Scan for the cell matching the given text and deliver its [x, y] coordinate at center. 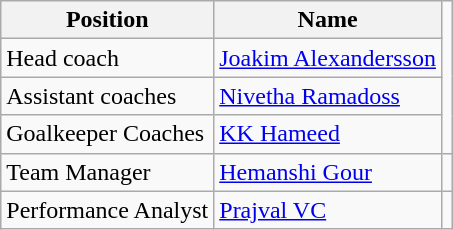
Joakim Alexandersson [328, 58]
Position [108, 20]
Goalkeeper Coaches [108, 134]
Prajval VC [328, 210]
Head coach [108, 58]
Assistant coaches [108, 96]
Name [328, 20]
Nivetha Ramadoss [328, 96]
Hemanshi Gour [328, 172]
Team Manager [108, 172]
KK Hameed [328, 134]
Performance Analyst [108, 210]
